From the cell containing the given text, extract its center point as [X, Y] coordinate. 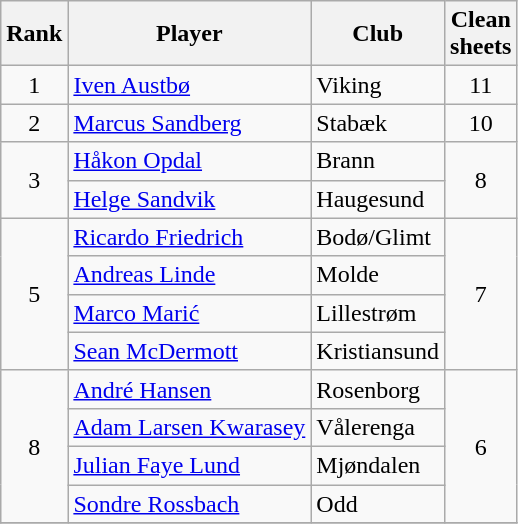
Helge Sandvik [190, 199]
Marcus Sandberg [190, 123]
Molde [378, 275]
Rosenborg [378, 389]
Odd [378, 503]
Sondre Rossbach [190, 503]
Sean McDermott [190, 351]
6 [481, 446]
Player [190, 34]
Haugesund [378, 199]
Håkon Opdal [190, 161]
5 [34, 294]
3 [34, 180]
11 [481, 85]
Cleansheets [481, 34]
Stabæk [378, 123]
Club [378, 34]
2 [34, 123]
Mjøndalen [378, 465]
Viking [378, 85]
Ricardo Friedrich [190, 237]
Brann [378, 161]
Marco Marić [190, 313]
Iven Austbø [190, 85]
Kristiansund [378, 351]
Adam Larsen Kwarasey [190, 427]
1 [34, 85]
Julian Faye Lund [190, 465]
Lillestrøm [378, 313]
Vålerenga [378, 427]
7 [481, 294]
10 [481, 123]
Bodø/Glimt [378, 237]
André Hansen [190, 389]
Rank [34, 34]
Andreas Linde [190, 275]
